Output the [X, Y] coordinate of the center of the cell containing the given text.  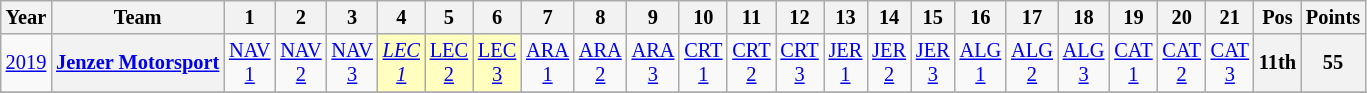
2 [300, 17]
Points [1333, 17]
2019 [26, 63]
NAV3 [352, 63]
8 [600, 17]
NAV2 [300, 63]
Jenzer Motorsport [138, 63]
13 [846, 17]
NAV1 [250, 63]
CAT1 [1133, 63]
Year [26, 17]
Pos [1278, 17]
11 [751, 17]
14 [889, 17]
10 [703, 17]
CAT2 [1182, 63]
ARA1 [548, 63]
CRT2 [751, 63]
LEC3 [497, 63]
4 [402, 17]
ARA2 [600, 63]
1 [250, 17]
55 [1333, 63]
ALG2 [1032, 63]
5 [449, 17]
LEC1 [402, 63]
21 [1230, 17]
CRT3 [800, 63]
JER1 [846, 63]
6 [497, 17]
CAT3 [1230, 63]
15 [933, 17]
19 [1133, 17]
ALG1 [981, 63]
CRT1 [703, 63]
16 [981, 17]
20 [1182, 17]
3 [352, 17]
17 [1032, 17]
9 [654, 17]
ARA3 [654, 63]
ALG3 [1084, 63]
7 [548, 17]
JER3 [933, 63]
11th [1278, 63]
18 [1084, 17]
JER2 [889, 63]
Team [138, 17]
LEC2 [449, 63]
12 [800, 17]
